Pinpoint the cell where the given text exists, returning its [X, Y] midpoint coordinate. 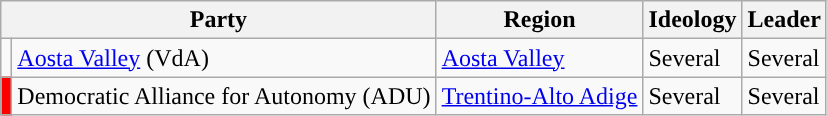
Aosta Valley [540, 58]
Trentino-Alto Adige [540, 96]
Region [540, 20]
Leader [784, 20]
Party [218, 20]
Aosta Valley (VdA) [224, 58]
Democratic Alliance for Autonomy (ADU) [224, 96]
Ideology [692, 20]
